Detect which cell encompasses the target text, then output its [x, y] center coordinate. 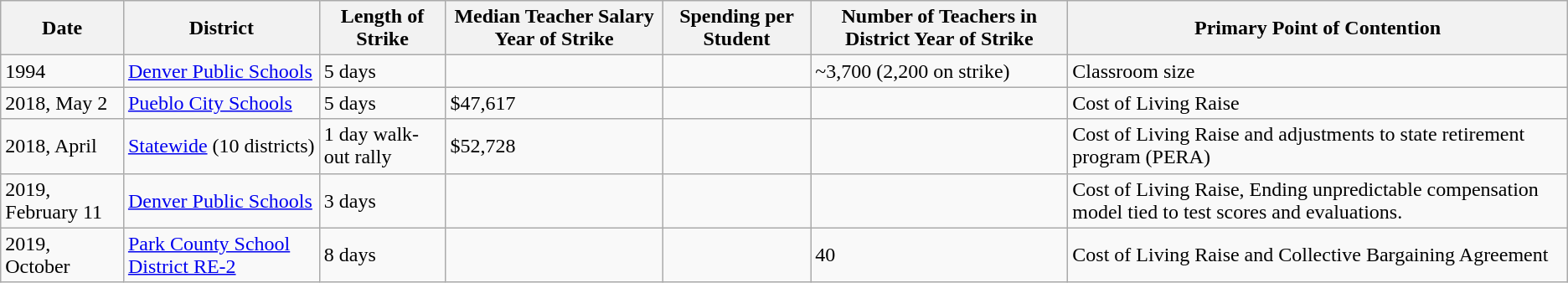
Cost of Living Raise, Ending unpredictable compensation model tied to test scores and evaluations. [1318, 201]
~3,700 (2,200 on strike) [940, 71]
Pueblo City Schools [221, 103]
Primary Point of Contention [1318, 28]
2019, February 11 [62, 201]
1 day walk-out rally [382, 146]
2018, May 2 [62, 103]
$47,617 [554, 103]
District [221, 28]
$52,728 [554, 146]
Date [62, 28]
Statewide (10 districts) [221, 146]
Median Teacher Salary Year of Strike [554, 28]
Cost of Living Raise [1318, 103]
Cost of Living Raise and Collective Bargaining Agreement [1318, 255]
2018, April [62, 146]
Length of Strike [382, 28]
Classroom size [1318, 71]
40 [940, 255]
8 days [382, 255]
2019, October [62, 255]
Number of Teachers in District Year of Strike [940, 28]
3 days [382, 201]
Spending per Student [736, 28]
Cost of Living Raise and adjustments to state retirement program (PERA) [1318, 146]
Park County School District RE-2 [221, 255]
1994 [62, 71]
